Locate the cell with the specified text and output its [X, Y] center coordinate. 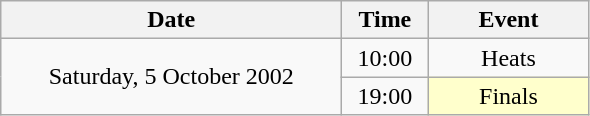
Saturday, 5 October 2002 [172, 77]
Date [172, 20]
Time [385, 20]
19:00 [385, 96]
Event [508, 20]
10:00 [385, 58]
Heats [508, 58]
Finals [508, 96]
